Extract the (X, Y) coordinate from the center of the cell holding the provided text.  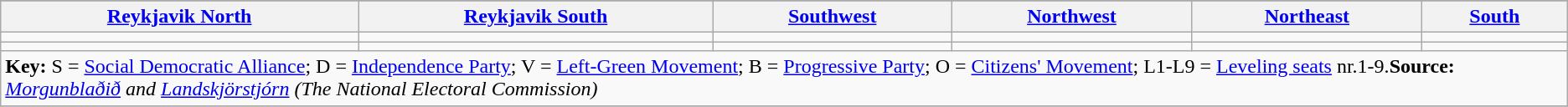
Northwest (1072, 17)
Reykjavik South (536, 17)
South (1495, 17)
Southwest (833, 17)
Northeast (1307, 17)
Reykjavik North (179, 17)
